Determine the (x, y) coordinate at the center of the cell enclosing the given text.  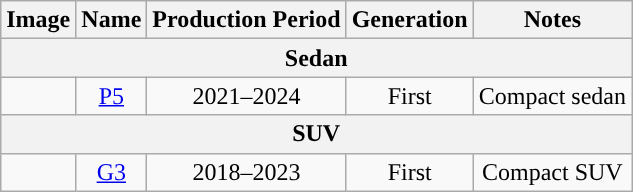
Production Period (246, 20)
2018–2023 (246, 172)
Compact SUV (552, 172)
Image (38, 20)
Notes (552, 20)
SUV (316, 134)
Generation (410, 20)
P5 (112, 96)
Name (112, 20)
G3 (112, 172)
Compact sedan (552, 96)
Sedan (316, 58)
2021–2024 (246, 96)
